Identify which cell holds the provided text, then report its [X, Y] central coordinate. 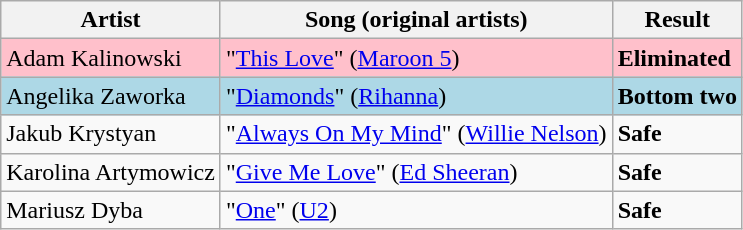
"Give Me Love" (Ed Sheeran) [416, 172]
"Diamonds" (Rihanna) [416, 96]
Eliminated [677, 58]
Angelika Zaworka [111, 96]
Artist [111, 20]
Result [677, 20]
Adam Kalinowski [111, 58]
Jakub Krystyan [111, 134]
Mariusz Dyba [111, 210]
Bottom two [677, 96]
Song (original artists) [416, 20]
Karolina Artymowicz [111, 172]
"One" (U2) [416, 210]
"This Love" (Maroon 5) [416, 58]
"Always On My Mind" (Willie Nelson) [416, 134]
